Capture the cell that displays the provided text and extract its (x, y) central coordinate. 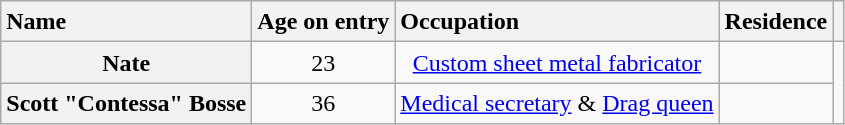
Age on entry (324, 22)
Residence (776, 22)
Occupation (557, 22)
Nate (126, 62)
36 (324, 104)
Scott "Contessa" Bosse (126, 104)
Custom sheet metal fabricator (557, 62)
23 (324, 62)
Name (126, 22)
Medical secretary & Drag queen (557, 104)
